Output the [x, y] coordinate of the center of the cell containing the given text.  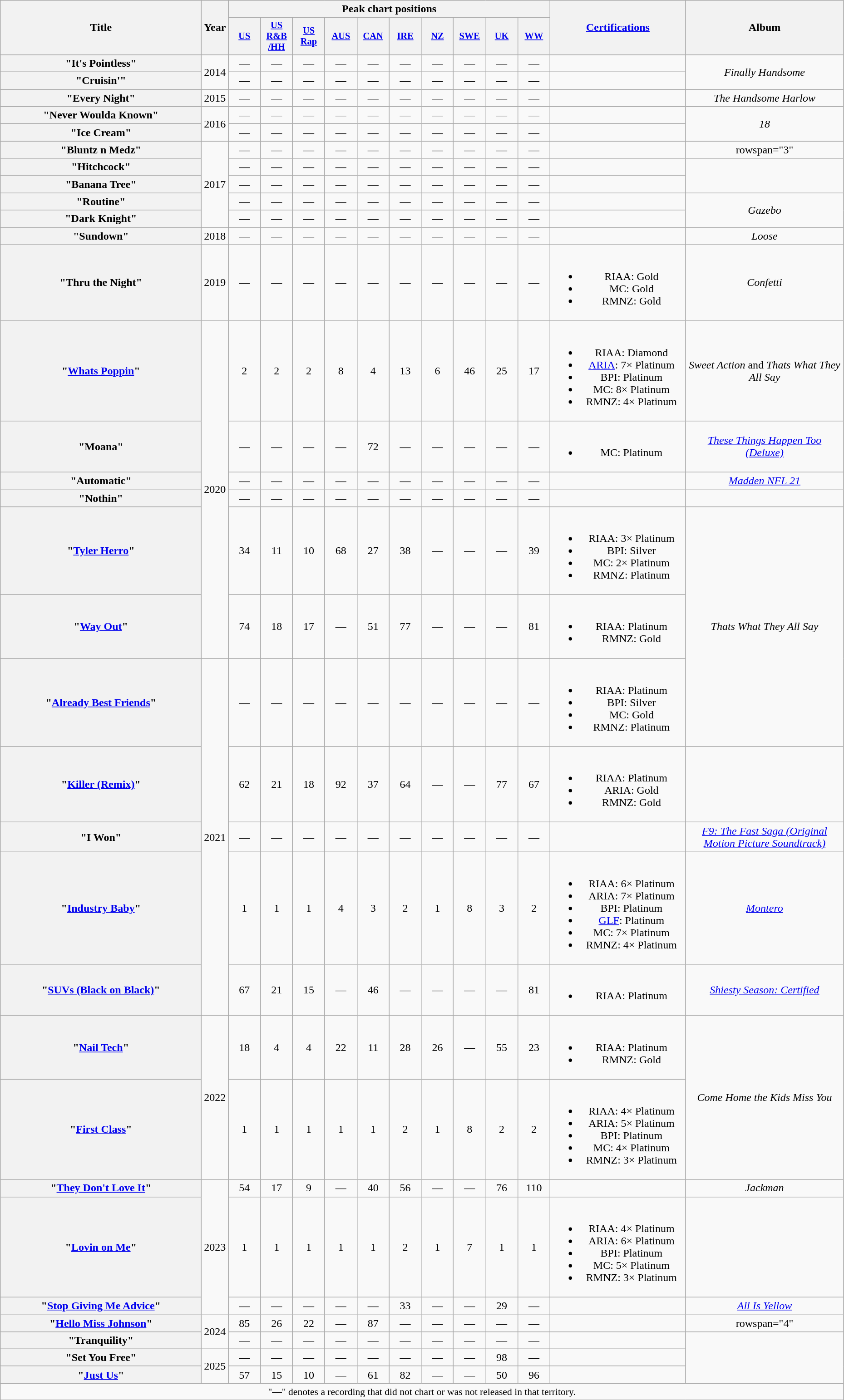
"Whats Poppin" [101, 370]
RIAA: 4× PlatinumARIA: 5× PlatinumBPI: PlatinumMC: 4× PlatinumRMNZ: 3× Platinum [617, 1129]
"Just Us" [101, 1375]
rowspan="3" [765, 150]
"Killer (Remix)" [101, 784]
Loose [765, 236]
"Industry Baby" [101, 908]
54 [244, 1188]
RIAA: DiamondARIA: 7× PlatinumBPI: PlatinumMC: 8× PlatinumRMNZ: 4× Platinum [617, 370]
"Banana Tree" [101, 184]
Sweet Action and Thats What They All Say [765, 370]
"Hitchcock" [101, 167]
13 [405, 370]
"Nothin" [101, 498]
6 [438, 370]
34 [244, 550]
51 [373, 627]
38 [405, 550]
"Every Night" [101, 98]
98 [502, 1357]
"Already Best Friends" [101, 702]
2018 [215, 236]
"Thru the Night" [101, 282]
"Tranquility" [101, 1340]
Finally Handsome [765, 72]
RIAA: Platinum [617, 990]
2015 [215, 98]
39 [534, 550]
72 [373, 447]
"Way Out" [101, 627]
USR&B/HH [277, 36]
IRE [405, 36]
"Set You Free" [101, 1357]
2025 [215, 1366]
RIAA: PlatinumARIA: GoldRMNZ: Gold [617, 784]
50 [502, 1375]
"Tyler Herro" [101, 550]
61 [373, 1375]
92 [341, 784]
rowspan="4" [765, 1323]
23 [534, 1047]
"They Don't Love It" [101, 1188]
37 [373, 784]
96 [534, 1375]
Montero [765, 908]
56 [405, 1188]
85 [244, 1323]
The Handsome Harlow [765, 98]
29 [502, 1306]
Come Home the Kids Miss You [765, 1097]
62 [244, 784]
110 [534, 1188]
"—" denotes a recording that did not chart or was not released in that territory. [422, 1391]
"Ice Cream" [101, 133]
Year [215, 28]
74 [244, 627]
CAN [373, 36]
"Automatic" [101, 481]
40 [373, 1188]
57 [244, 1375]
Peak chart positions [390, 9]
9 [309, 1188]
UK [502, 36]
"Stop Giving Me Advice" [101, 1306]
WW [534, 36]
"First Class" [101, 1129]
Jackman [765, 1188]
"Nail Tech" [101, 1047]
Album [765, 28]
Thats What They All Say [765, 626]
Certifications [617, 28]
"Sundown" [101, 236]
RIAA: 4× PlatinumARIA: 6× PlatinumBPI: PlatinumMC: 5× PlatinumRMNZ: 3× Platinum [617, 1247]
F9: The Fast Saga (Original Motion Picture Soundtrack) [765, 837]
2023 [215, 1247]
"Dark Knight" [101, 219]
"Routine" [101, 201]
US [244, 36]
82 [405, 1375]
64 [405, 784]
87 [373, 1323]
RIAA: GoldMC: GoldRMNZ: Gold [617, 282]
MC: Platinum [617, 447]
Madden NFL 21 [765, 481]
SWE [469, 36]
All Is Yellow [765, 1306]
USRap [309, 36]
76 [502, 1188]
2020 [215, 489]
"Hello Miss Johnson" [101, 1323]
33 [405, 1306]
Gazebo [765, 210]
2016 [215, 124]
27 [373, 550]
7 [469, 1247]
"Bluntz n Medz" [101, 150]
2017 [215, 184]
68 [341, 550]
These Things Happen Too (Deluxe) [765, 447]
"Moana" [101, 447]
Confetti [765, 282]
55 [502, 1047]
2022 [215, 1097]
25 [502, 370]
RIAA: PlatinumBPI: SilverMC: GoldRMNZ: Platinum [617, 702]
"I Won" [101, 837]
2019 [215, 282]
"Cruisin'" [101, 81]
"Never Woulda Known" [101, 115]
AUS [341, 36]
Shiesty Season: Certified [765, 990]
"It's Pointless" [101, 63]
"Lovin on Me" [101, 1247]
Title [101, 28]
RIAA: 6× PlatinumARIA: 7× PlatinumBPI: PlatinumGLF: PlatinumMC: 7× PlatinumRMNZ: 4× Platinum [617, 908]
NZ [438, 36]
2021 [215, 837]
"SUVs (Black on Black)" [101, 990]
RIAA: 3× PlatinumBPI: SilverMC: 2× PlatinumRMNZ: Platinum [617, 550]
2024 [215, 1331]
28 [405, 1047]
2014 [215, 72]
